Locate the cell with the specified text and output its (x, y) center coordinate. 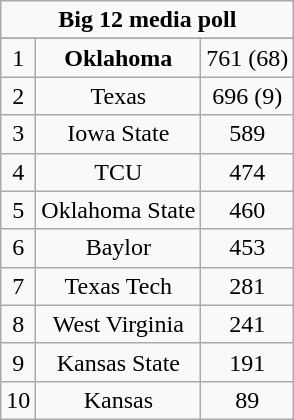
1 (18, 58)
Baylor (118, 248)
4 (18, 172)
9 (18, 362)
West Virginia (118, 324)
89 (248, 400)
460 (248, 210)
Kansas State (118, 362)
696 (9) (248, 96)
Iowa State (118, 134)
241 (248, 324)
8 (18, 324)
Oklahoma State (118, 210)
Texas Tech (118, 286)
2 (18, 96)
Kansas (118, 400)
474 (248, 172)
3 (18, 134)
7 (18, 286)
761 (68) (248, 58)
Oklahoma (118, 58)
10 (18, 400)
6 (18, 248)
Texas (118, 96)
453 (248, 248)
Big 12 media poll (148, 20)
5 (18, 210)
589 (248, 134)
TCU (118, 172)
191 (248, 362)
281 (248, 286)
